For the text-containing cell, return its midpoint in (X, Y) coordinate format. 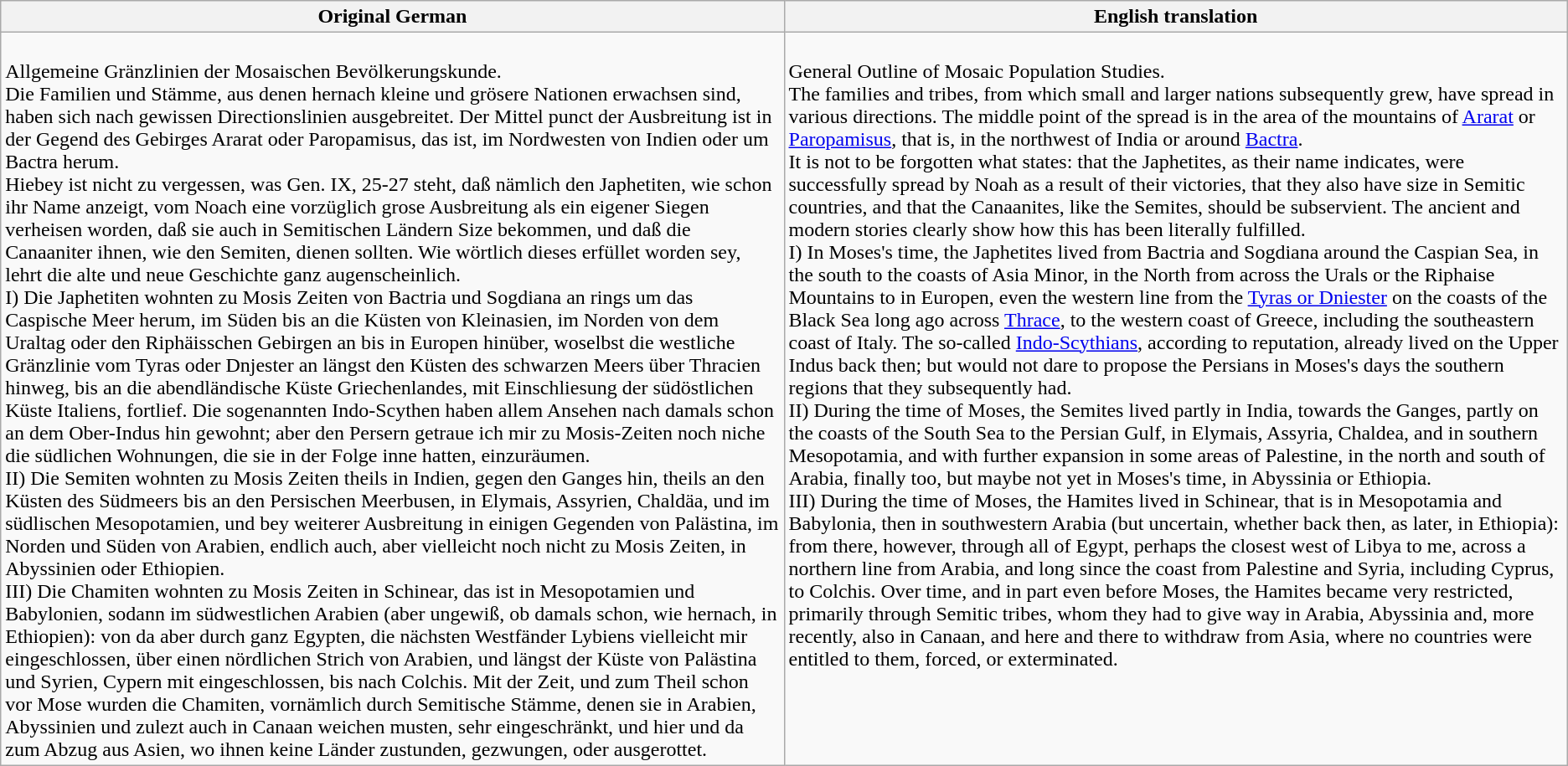
Original German (392, 17)
English translation (1176, 17)
